Determine the (X, Y) coordinate at the center of the cell enclosing the given text.  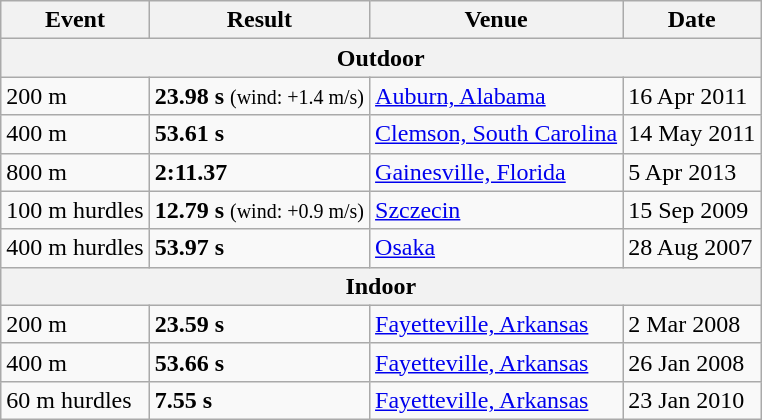
53.61 s (259, 134)
12.79 s (wind: +0.9 m/s) (259, 210)
14 May 2011 (692, 134)
23.98 s (wind: +1.4 m/s) (259, 96)
Gainesville, Florida (496, 172)
Clemson, South Carolina (496, 134)
Szczecin (496, 210)
7.55 s (259, 400)
23 Jan 2010 (692, 400)
5 Apr 2013 (692, 172)
Event (75, 20)
16 Apr 2011 (692, 96)
28 Aug 2007 (692, 248)
Auburn, Alabama (496, 96)
53.97 s (259, 248)
Date (692, 20)
Osaka (496, 248)
Venue (496, 20)
53.66 s (259, 362)
2 Mar 2008 (692, 324)
400 m hurdles (75, 248)
100 m hurdles (75, 210)
Result (259, 20)
2:11.37 (259, 172)
Outdoor (381, 58)
800 m (75, 172)
15 Sep 2009 (692, 210)
26 Jan 2008 (692, 362)
Indoor (381, 286)
60 m hurdles (75, 400)
23.59 s (259, 324)
